Provide the [X, Y] coordinate of the cell's center where the given text is located.  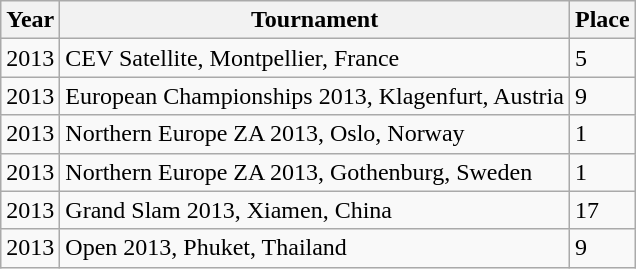
Grand Slam 2013, Xiamen, China [315, 210]
European Championships 2013, Klagenfurt, Austria [315, 96]
Open 2013, Phuket, Thailand [315, 248]
Year [30, 20]
Tournament [315, 20]
Northern Europe ZA 2013, Gothenburg, Sweden [315, 172]
5 [602, 58]
Northern Europe ZA 2013, Oslo, Norway [315, 134]
Place [602, 20]
CEV Satellite, Montpellier, France [315, 58]
17 [602, 210]
